Search for the cell housing the specified text and yield its [X, Y] center coordinate. 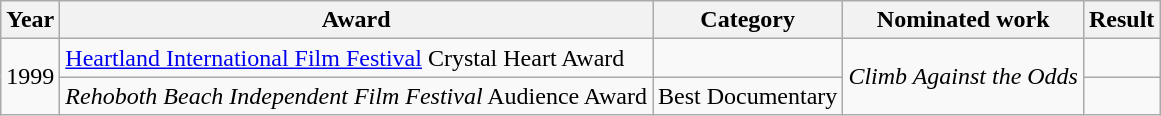
Category [747, 20]
Nominated work [964, 20]
Best Documentary [747, 96]
Climb Against the Odds [964, 77]
Rehoboth Beach Independent Film Festival Audience Award [356, 96]
1999 [30, 77]
Heartland International Film Festival Crystal Heart Award [356, 58]
Result [1121, 20]
Award [356, 20]
Year [30, 20]
